Determine the [x, y] coordinate at the center of the cell enclosing the given text.  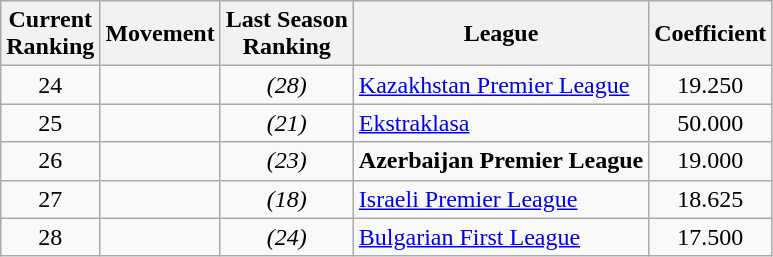
Ekstraklasa [500, 123]
(28) [286, 85]
19.250 [710, 85]
Kazakhstan Premier League [500, 85]
League [500, 34]
Last SeasonRanking [286, 34]
18.625 [710, 199]
27 [50, 199]
28 [50, 237]
Israeli Premier League [500, 199]
19.000 [710, 161]
Bulgarian First League [500, 237]
26 [50, 161]
17.500 [710, 237]
Coefficient [710, 34]
(23) [286, 161]
24 [50, 85]
(24) [286, 237]
Movement [160, 34]
25 [50, 123]
(18) [286, 199]
(21) [286, 123]
50.000 [710, 123]
Azerbaijan Premier League [500, 161]
CurrentRanking [50, 34]
